Return the [x, y] coordinate for the center point of the cell that contains the specified text.  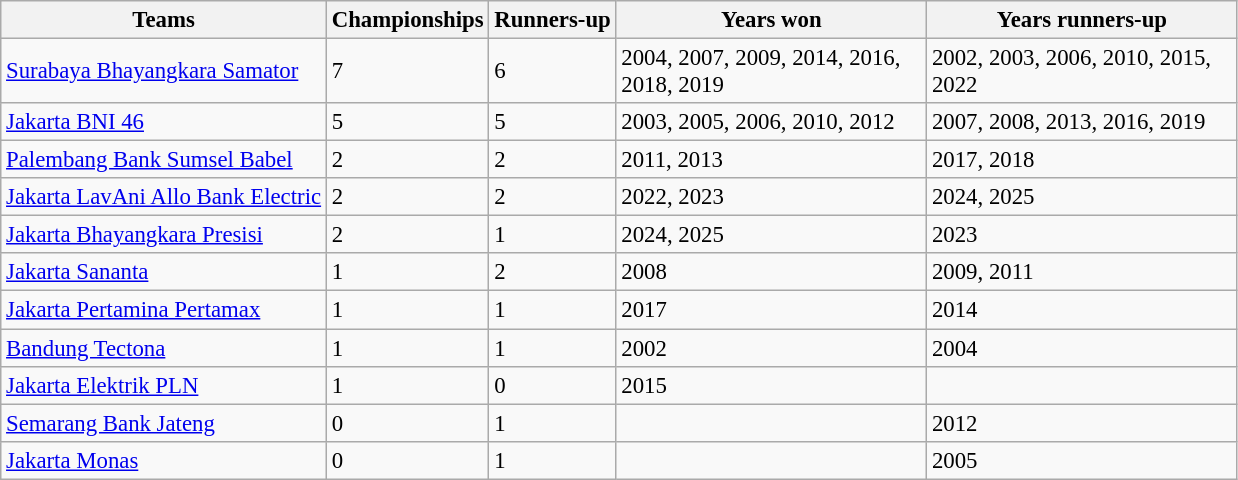
Jakarta Bhayangkara Presisi [164, 235]
2014 [1082, 310]
2002 [772, 348]
Runners-up [552, 20]
Championships [408, 20]
2015 [772, 385]
6 [552, 72]
2004, 2007, 2009, 2014, 2016, 2018, 2019 [772, 72]
2008 [772, 273]
Palembang Bank Sumsel Babel [164, 160]
2005 [1082, 460]
Bandung Tectona [164, 348]
Years won [772, 20]
2017, 2018 [1082, 160]
2011, 2013 [772, 160]
Teams [164, 20]
7 [408, 72]
Jakarta Pertamina Pertamax [164, 310]
2009, 2011 [1082, 273]
Surabaya Bhayangkara Samator [164, 72]
Jakarta Monas [164, 460]
2004 [1082, 348]
Years runners-up [1082, 20]
2007, 2008, 2013, 2016, 2019 [1082, 122]
2022, 2023 [772, 197]
Jakarta Sananta [164, 273]
Jakarta LavAni Allo Bank Electric [164, 197]
Jakarta Elektrik PLN [164, 385]
2023 [1082, 235]
2003, 2005, 2006, 2010, 2012 [772, 122]
Semarang Bank Jateng [164, 423]
2017 [772, 310]
2002, 2003, 2006, 2010, 2015, 2022 [1082, 72]
Jakarta BNI 46 [164, 122]
2012 [1082, 423]
